Detect which cell encompasses the target text, then output its [x, y] center coordinate. 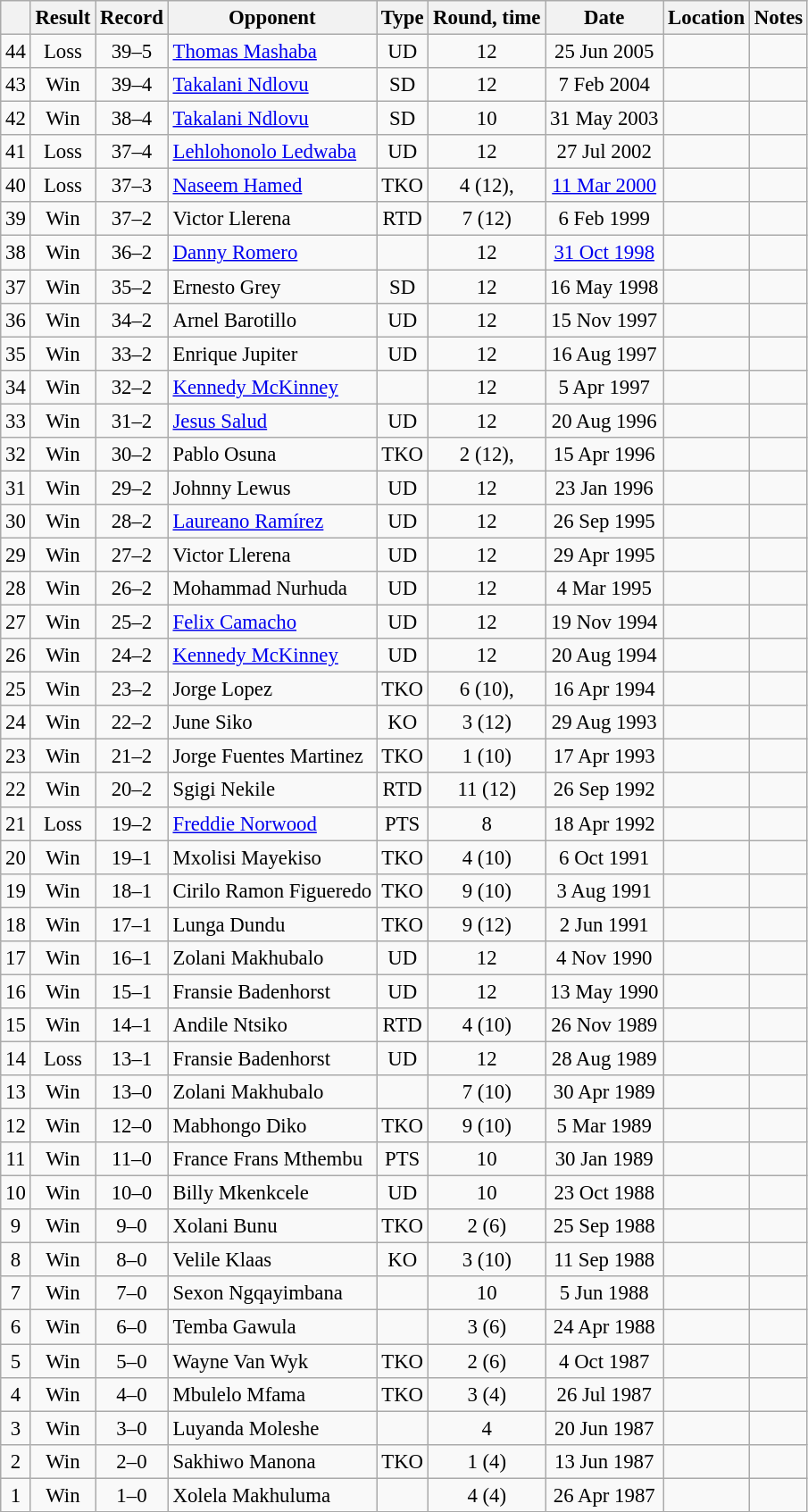
Felix Camacho [271, 622]
12–0 [132, 1126]
38–4 [132, 119]
16–1 [132, 958]
Lehlohonolo Ledwaba [271, 152]
26 Nov 1989 [604, 1025]
9 (12) [487, 924]
11 Mar 2000 [604, 186]
26 Sep 1995 [604, 522]
Location [707, 18]
2–0 [132, 1461]
June Siko [271, 723]
3 [16, 1428]
23 [16, 756]
39–5 [132, 52]
Mxolisi Mayekiso [271, 857]
36–2 [132, 253]
32 [16, 455]
19–1 [132, 857]
11–0 [132, 1159]
15–1 [132, 991]
41 [16, 152]
26–2 [132, 589]
Andile Ntsiko [271, 1025]
33–2 [132, 354]
Pablo Osuna [271, 455]
17–1 [132, 924]
25–2 [132, 622]
16 Aug 1997 [604, 354]
2 (12), [487, 455]
Ernesto Grey [271, 287]
27 Jul 2002 [604, 152]
25 [16, 689]
Cirilo Ramon Figueredo [271, 890]
20 Aug 1996 [604, 421]
France Frans Mthembu [271, 1159]
Freddie Norwood [271, 823]
3 (6) [487, 1327]
Mohammad Nurhuda [271, 589]
23–2 [132, 689]
4 Nov 1990 [604, 958]
2 Jun 1991 [604, 924]
5–0 [132, 1361]
7–0 [132, 1294]
11 Sep 1988 [604, 1260]
Record [132, 18]
13–0 [132, 1092]
16 May 1998 [604, 287]
Date [604, 18]
22 [16, 790]
11 [16, 1159]
34 [16, 387]
Jorge Lopez [271, 689]
31 May 2003 [604, 119]
5 Jun 1988 [604, 1294]
44 [16, 52]
35 [16, 354]
Sgigi Nekile [271, 790]
Sakhiwo Manona [271, 1461]
20–2 [132, 790]
24 [16, 723]
29 Apr 1995 [604, 555]
38 [16, 253]
Enrique Jupiter [271, 354]
13 [16, 1092]
14–1 [132, 1025]
24 Apr 1988 [604, 1327]
15 Nov 1997 [604, 320]
15 [16, 1025]
25 Jun 2005 [604, 52]
2 [16, 1461]
13 May 1990 [604, 991]
5 Apr 1997 [604, 387]
21 [16, 823]
39–4 [132, 85]
30 [16, 522]
26 Apr 1987 [604, 1495]
Jorge Fuentes Martinez [271, 756]
37–2 [132, 219]
5 [16, 1361]
22–2 [132, 723]
36 [16, 320]
Wayne Van Wyk [271, 1361]
34–2 [132, 320]
Notes [779, 18]
7 (10) [487, 1092]
28 [16, 589]
17 Apr 1993 [604, 756]
Luyanda Moleshe [271, 1428]
43 [16, 85]
3 (4) [487, 1394]
30–2 [132, 455]
Naseem Hamed [271, 186]
3–0 [132, 1428]
Velile Klaas [271, 1260]
9 [16, 1226]
27–2 [132, 555]
Temba Gawula [271, 1327]
39 [16, 219]
30 Jan 1989 [604, 1159]
28–2 [132, 522]
6–0 [132, 1327]
42 [16, 119]
20 Jun 1987 [604, 1428]
23 Oct 1988 [604, 1193]
3 Aug 1991 [604, 890]
8–0 [132, 1260]
Johnny Lewus [271, 488]
3 (12) [487, 723]
37–4 [132, 152]
28 Aug 1989 [604, 1058]
4–0 [132, 1394]
1 (4) [487, 1461]
29 [16, 555]
19 [16, 890]
13 Jun 1987 [604, 1461]
1–0 [132, 1495]
14 [16, 1058]
32–2 [132, 387]
29–2 [132, 488]
Laureano Ramírez [271, 522]
33 [16, 421]
9–0 [132, 1226]
Arnel Barotillo [271, 320]
20 [16, 857]
7 (12) [487, 219]
37–3 [132, 186]
Mabhongo Diko [271, 1126]
15 Apr 1996 [604, 455]
29 Aug 1993 [604, 723]
Billy Mkenkcele [271, 1193]
Thomas Mashaba [271, 52]
16 Apr 1994 [604, 689]
11 (12) [487, 790]
19–2 [132, 823]
35–2 [132, 287]
Type [403, 18]
13–1 [132, 1058]
26 Sep 1992 [604, 790]
Sexon Ngqayimbana [271, 1294]
21–2 [132, 756]
6 Oct 1991 [604, 857]
31–2 [132, 421]
7 [16, 1294]
6 [16, 1327]
Danny Romero [271, 253]
3 (10) [487, 1260]
18 Apr 1992 [604, 823]
Result [62, 18]
4 (4) [487, 1495]
10–0 [132, 1193]
17 [16, 958]
1 (10) [487, 756]
4 Oct 1987 [604, 1361]
4 Mar 1995 [604, 589]
24–2 [132, 656]
31 Oct 1998 [604, 253]
27 [16, 622]
16 [16, 991]
7 Feb 2004 [604, 85]
Round, time [487, 18]
6 Feb 1999 [604, 219]
Lunga Dundu [271, 924]
Mbulelo Mfama [271, 1394]
6 (10), [487, 689]
1 [16, 1495]
Jesus Salud [271, 421]
18 [16, 924]
20 Aug 1994 [604, 656]
26 [16, 656]
23 Jan 1996 [604, 488]
Opponent [271, 18]
31 [16, 488]
37 [16, 287]
Xolani Bunu [271, 1226]
5 Mar 1989 [604, 1126]
19 Nov 1994 [604, 622]
30 Apr 1989 [604, 1092]
26 Jul 1987 [604, 1394]
25 Sep 1988 [604, 1226]
Xolela Makhuluma [271, 1495]
4 (12), [487, 186]
18–1 [132, 890]
40 [16, 186]
